Capture the cell that displays the provided text and extract its [X, Y] central coordinate. 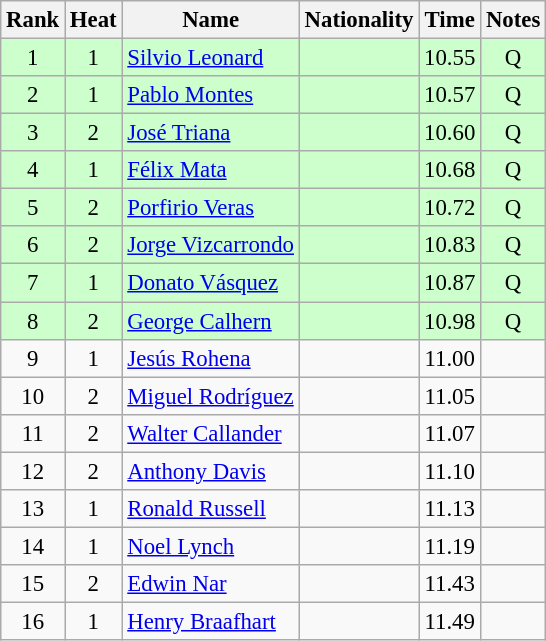
Heat [94, 20]
Silvio Leonard [210, 58]
14 [33, 546]
José Triana [210, 133]
George Calhern [210, 321]
5 [33, 208]
Name [210, 20]
Noel Lynch [210, 546]
Pablo Montes [210, 95]
15 [33, 584]
3 [33, 133]
6 [33, 245]
7 [33, 283]
10.57 [450, 95]
9 [33, 358]
10.60 [450, 133]
Ronald Russell [210, 509]
11.05 [450, 396]
10.98 [450, 321]
16 [33, 621]
Time [450, 20]
12 [33, 471]
11.49 [450, 621]
10.68 [450, 170]
Henry Braafhart [210, 621]
10 [33, 396]
Walter Callander [210, 433]
13 [33, 509]
4 [33, 170]
8 [33, 321]
Rank [33, 20]
Nationality [358, 20]
Anthony Davis [210, 471]
10.83 [450, 245]
11.00 [450, 358]
10.87 [450, 283]
Porfirio Veras [210, 208]
Donato Vásquez [210, 283]
11.43 [450, 584]
11.19 [450, 546]
10.55 [450, 58]
Jorge Vizcarrondo [210, 245]
Jesús Rohena [210, 358]
11.10 [450, 471]
Edwin Nar [210, 584]
11.13 [450, 509]
Félix Mata [210, 170]
Miguel Rodríguez [210, 396]
10.72 [450, 208]
Notes [514, 20]
11.07 [450, 433]
11 [33, 433]
